Provide the (X, Y) coordinate of the cell's center where the given text is located.  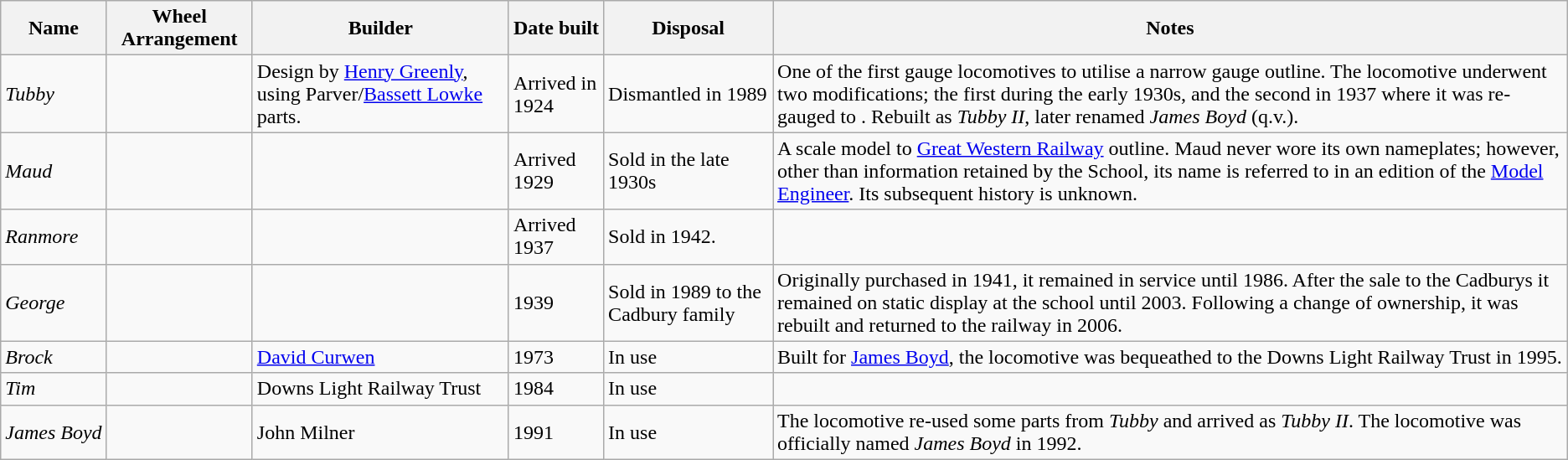
1973 (556, 357)
1991 (556, 432)
John Milner (380, 432)
Arrived in 1924 (556, 94)
Disposal (689, 28)
George (54, 302)
1939 (556, 302)
Sold in the late 1930s (689, 171)
Wheel Arrangement (179, 28)
Tim (54, 389)
David Curwen (380, 357)
Builder (380, 28)
Notes (1171, 28)
Tubby (54, 94)
Downs Light Railway Trust (380, 389)
Sold in 1942. (689, 236)
Brock (54, 357)
James Boyd (54, 432)
The locomotive re-used some parts from Tubby and arrived as Tubby II. The locomotive was officially named James Boyd in 1992. (1171, 432)
Built for James Boyd, the locomotive was bequeathed to the Downs Light Railway Trust in 1995. (1171, 357)
Arrived 1937 (556, 236)
Date built (556, 28)
Ranmore (54, 236)
Dismantled in 1989 (689, 94)
Design by Henry Greenly, using Parver/Bassett Lowke parts. (380, 94)
Maud (54, 171)
Sold in 1989 to the Cadbury family (689, 302)
Arrived 1929 (556, 171)
1984 (556, 389)
Name (54, 28)
